Provide the (x, y) coordinate of the cell's center where the given text is located.  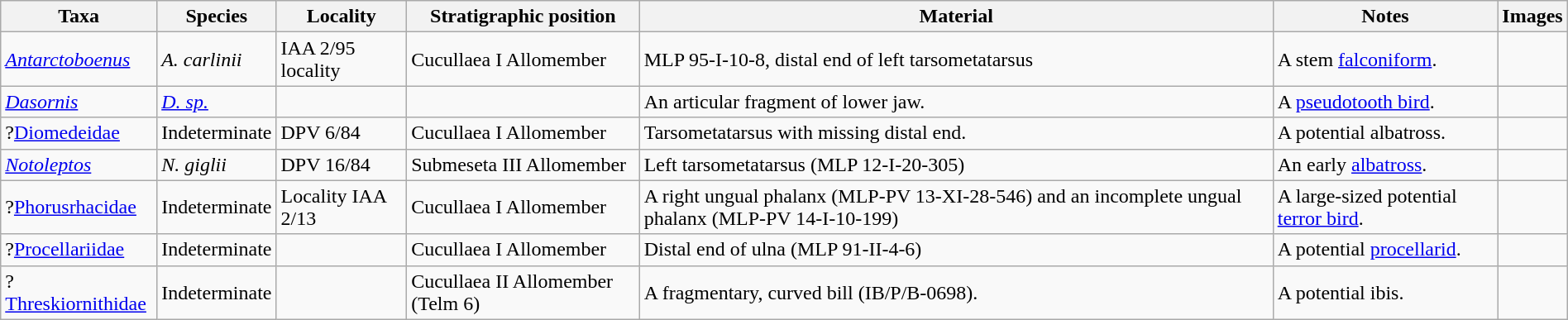
A potential ibis. (1385, 293)
Tarsometatarsus with missing distal end. (956, 133)
Notes (1385, 17)
A pseudotooth bird. (1385, 102)
N. giglii (217, 165)
?Procellariidae (79, 250)
A. carlinii (217, 60)
Cucullaea II Allomember (Telm 6) (523, 293)
Species (217, 17)
?Diomedeidae (79, 133)
A large-sized potential terror bird. (1385, 207)
An early albatross. (1385, 165)
Notoleptos (79, 165)
Left tarsometatarsus (MLP 12-I-20-305) (956, 165)
D. sp. (217, 102)
Stratigraphic position (523, 17)
Dasornis (79, 102)
A right ungual phalanx (MLP-PV 13-XI-28-546) and an incomplete ungual phalanx (MLP-PV 14-I-10-199) (956, 207)
A fragmentary, curved bill (IB/P/B-0698). (956, 293)
Antarctoboenus (79, 60)
A potential procellarid. (1385, 250)
Material (956, 17)
DPV 6/84 (342, 133)
Taxa (79, 17)
Distal end of ulna (MLP 91-II-4-6) (956, 250)
Images (1532, 17)
A potential albatross. (1385, 133)
An articular fragment of lower jaw. (956, 102)
DPV 16/84 (342, 165)
IAA 2/95 locality (342, 60)
Locality IAA 2/13 (342, 207)
A stem falconiform. (1385, 60)
MLP 95-I-10-8, distal end of left tarsometatarsus (956, 60)
Locality (342, 17)
?Threskiornithidae (79, 293)
?Phorusrhacidae (79, 207)
Submeseta III Allomember (523, 165)
